Return (X, Y) of the center of cell containing provided text 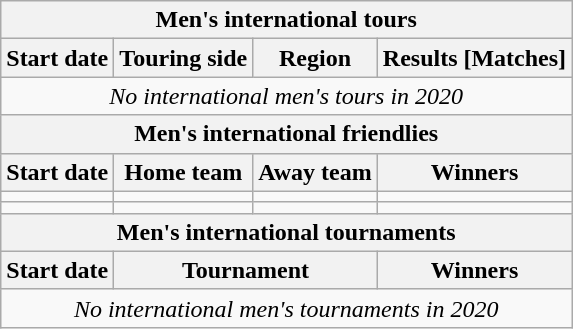
No international men's tours in 2020 (286, 96)
Touring side (184, 58)
Away team (316, 172)
Tournament (246, 270)
Region (316, 58)
Men's international tours (286, 20)
No international men's tournaments in 2020 (286, 308)
Results [Matches] (474, 58)
Men's international tournaments (286, 232)
Men's international friendlies (286, 134)
Home team (184, 172)
